Scan for the cell matching the given text and deliver its (x, y) coordinate at center. 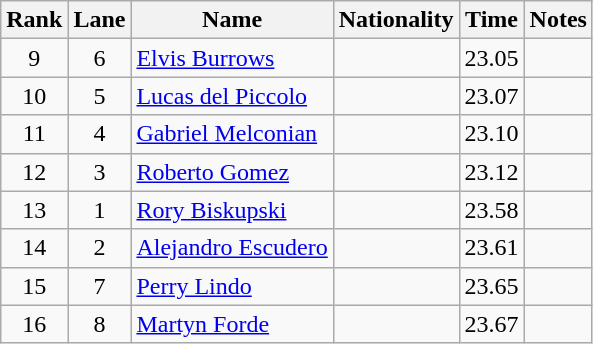
23.10 (492, 134)
Nationality (396, 20)
Rory Biskupski (232, 210)
23.07 (492, 96)
4 (100, 134)
1 (100, 210)
5 (100, 96)
Notes (558, 20)
13 (34, 210)
23.12 (492, 172)
23.67 (492, 324)
Elvis Burrows (232, 58)
3 (100, 172)
23.05 (492, 58)
15 (34, 286)
8 (100, 324)
12 (34, 172)
Time (492, 20)
Perry Lindo (232, 286)
16 (34, 324)
Lane (100, 20)
Lucas del Piccolo (232, 96)
23.61 (492, 248)
Martyn Forde (232, 324)
9 (34, 58)
Rank (34, 20)
7 (100, 286)
6 (100, 58)
Name (232, 20)
Gabriel Melconian (232, 134)
14 (34, 248)
10 (34, 96)
11 (34, 134)
23.65 (492, 286)
23.58 (492, 210)
Roberto Gomez (232, 172)
Alejandro Escudero (232, 248)
2 (100, 248)
